Search for the cell housing the specified text and yield its [X, Y] center coordinate. 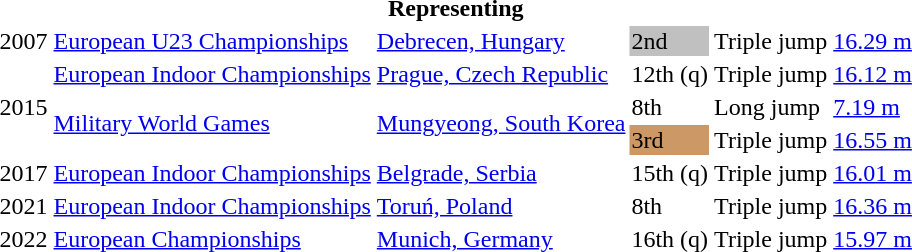
Prague, Czech Republic [501, 74]
Mungyeong, South Korea [501, 124]
12th (q) [670, 74]
15th (q) [670, 173]
Long jump [771, 107]
European U23 Championships [212, 41]
2nd [670, 41]
Debrecen, Hungary [501, 41]
Military World Games [212, 124]
Toruń, Poland [501, 206]
3rd [670, 140]
Belgrade, Serbia [501, 173]
